Determine the (x, y) coordinate at the center of the cell enclosing the given text.  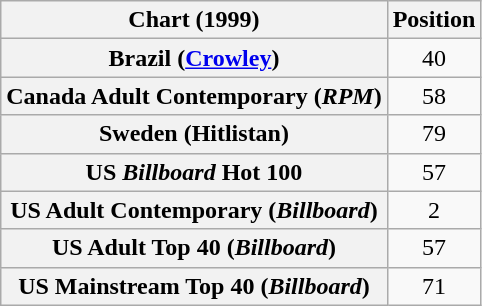
US Mainstream Top 40 (Billboard) (194, 286)
US Adult Top 40 (Billboard) (194, 248)
71 (434, 286)
Canada Adult Contemporary (RPM) (194, 96)
Chart (1999) (194, 20)
58 (434, 96)
US Adult Contemporary (Billboard) (194, 210)
Position (434, 20)
US Billboard Hot 100 (194, 172)
40 (434, 58)
2 (434, 210)
79 (434, 134)
Brazil (Crowley) (194, 58)
Sweden (Hitlistan) (194, 134)
